For the text-containing cell, return its midpoint in [X, Y] coordinate format. 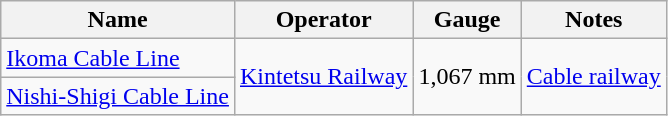
Kintetsu Railway [323, 77]
Gauge [467, 20]
Operator [323, 20]
Nishi-Shigi Cable Line [118, 96]
Name [118, 20]
Ikoma Cable Line [118, 58]
1,067 mm [467, 77]
Cable railway [594, 77]
Notes [594, 20]
